Find where the given text appears and provide that cell's center as (X, Y) coordinate. 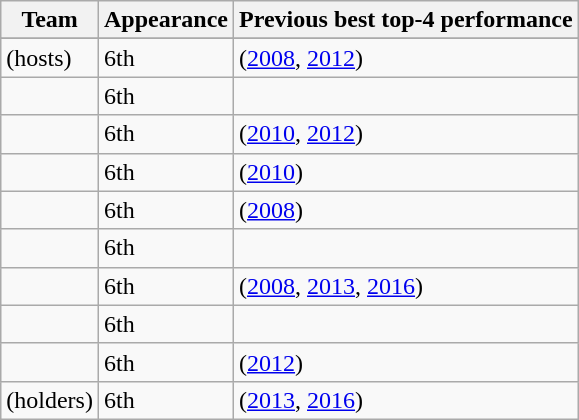
(2010) (406, 172)
Team (50, 20)
(2012) (406, 362)
(2010, 2012) (406, 134)
Appearance (166, 20)
(2008, 2013, 2016) (406, 286)
(hosts) (50, 58)
Previous best top-4 performance (406, 20)
(2008) (406, 210)
(2008, 2012) (406, 58)
(holders) (50, 400)
(2013, 2016) (406, 400)
